Provide the (X, Y) coordinate of the cell's center where the given text is located.  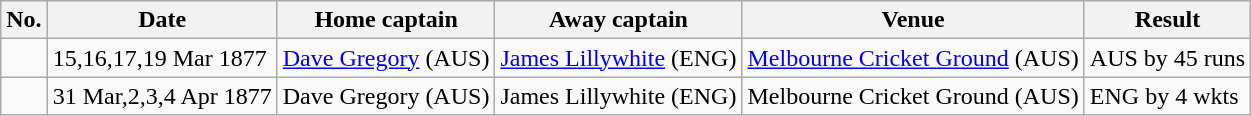
Home captain (386, 20)
31 Mar,2,3,4 Apr 1877 (162, 96)
Result (1167, 20)
Venue (913, 20)
Away captain (618, 20)
Date (162, 20)
15,16,17,19 Mar 1877 (162, 58)
ENG by 4 wkts (1167, 96)
No. (24, 20)
AUS by 45 runs (1167, 58)
